Return [x, y] of the center of cell containing provided text 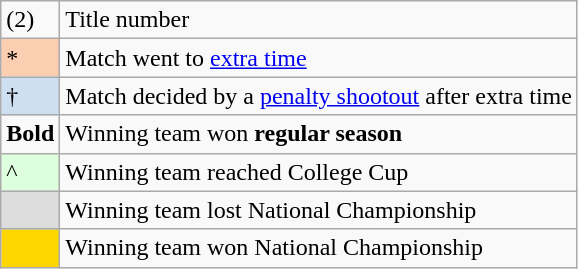
Match went to extra time [319, 58]
† [30, 96]
Match decided by a penalty shootout after extra time [319, 96]
* [30, 58]
Winning team won regular season [319, 134]
Bold [30, 134]
Winning team lost National Championship [319, 210]
Winning team won National Championship [319, 248]
Winning team reached College Cup [319, 172]
^ [30, 172]
Title number [319, 20]
(2) [30, 20]
